From the cell containing the given text, extract its center point as (x, y) coordinate. 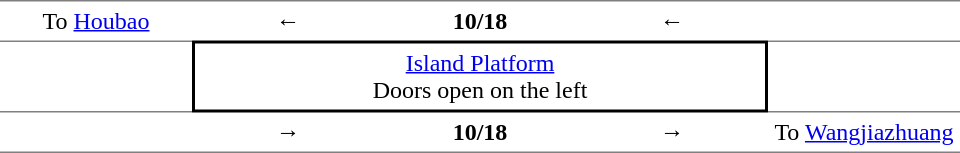
Island PlatformDoors open on the left (480, 76)
To Wangjiazhuang (864, 132)
To Houbao (96, 20)
